Return [x, y] of the center of cell containing provided text 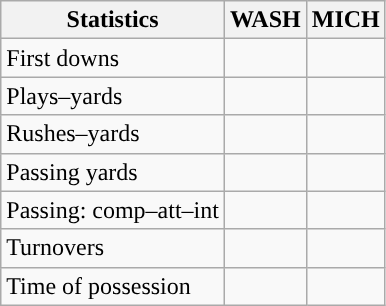
Passing yards [113, 172]
Statistics [113, 20]
Plays–yards [113, 96]
WASH [265, 20]
MICH [346, 20]
Rushes–yards [113, 134]
Time of possession [113, 286]
Passing: comp–att–int [113, 210]
Turnovers [113, 248]
First downs [113, 58]
